Locate the cell with the specified text and output its (x, y) center coordinate. 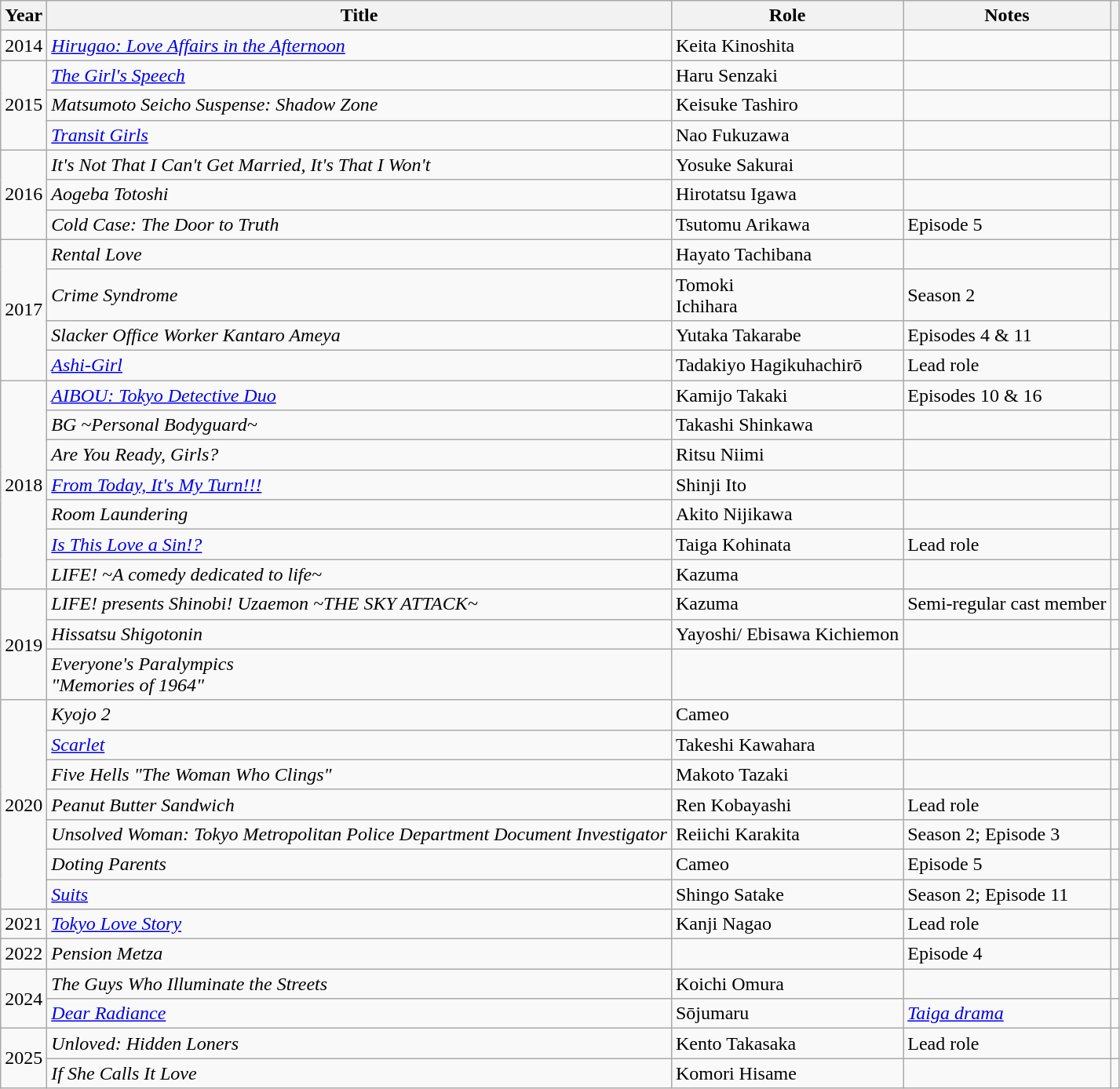
2022 (24, 954)
Transit Girls (359, 135)
Matsumoto Seicho Suspense: Shadow Zone (359, 105)
Hirotatsu Igawa (786, 195)
Rental Love (359, 254)
BG ~Personal Bodyguard~ (359, 425)
TomokiIchihara (786, 295)
If She Calls It Love (359, 1073)
Kyojo 2 (359, 715)
Komori Hisame (786, 1073)
Yosuke Sakurai (786, 165)
Pension Metza (359, 954)
Slacker Office Worker Kantaro Ameya (359, 335)
Haru Senzaki (786, 75)
Everyone's Paralympics"Memories of 1964" (359, 675)
AIBOU: Tokyo Detective Duo (359, 395)
Ritsu Niimi (786, 455)
2024 (24, 999)
Shinji Ito (786, 485)
Crime Syndrome (359, 295)
Takeshi Kawahara (786, 745)
2015 (24, 105)
Dear Radiance (359, 1014)
LIFE! presents Shinobi! Uzaemon ~THE SKY ATTACK~ (359, 604)
Yayoshi/ Ebisawa Kichiemon (786, 634)
Suits (359, 894)
Title (359, 16)
Doting Parents (359, 864)
Kento Takasaka (786, 1043)
Hayato Tachibana (786, 254)
Unsolved Woman: Tokyo Metropolitan Police Department Document Investigator (359, 834)
Role (786, 16)
Kamijo Takaki (786, 395)
Peanut Butter Sandwich (359, 804)
From Today, It's My Turn!!! (359, 485)
Reiichi Karakita (786, 834)
Is This Love a Sin!? (359, 544)
Semi-regular cast member (1007, 604)
LIFE! ~A comedy dedicated to life~ (359, 574)
The Guys Who Illuminate the Streets (359, 984)
2018 (24, 484)
The Girl's Speech (359, 75)
Taiga drama (1007, 1014)
Keita Kinoshita (786, 46)
2025 (24, 1058)
Hissatsu Shigotonin (359, 634)
Shingo Satake (786, 894)
Cold Case: The Door to Truth (359, 224)
Koichi Omura (786, 984)
Sōjumaru (786, 1014)
Season 2; Episode 3 (1007, 834)
Year (24, 16)
Room Laundering (359, 515)
2014 (24, 46)
Takashi Shinkawa (786, 425)
2021 (24, 924)
Tokyo Love Story (359, 924)
Episode 4 (1007, 954)
Akito Nijikawa (786, 515)
Five Hells "The Woman Who Clings" (359, 774)
Notes (1007, 16)
Hirugao: Love Affairs in the Afternoon (359, 46)
Tadakiyo Hagikuhachirō (786, 365)
It's Not That I Can't Get Married, It's That I Won't (359, 165)
Tsutomu Arikawa (786, 224)
Episodes 4 & 11 (1007, 335)
Makoto Tazaki (786, 774)
Scarlet (359, 745)
2019 (24, 645)
Season 2; Episode 11 (1007, 894)
Unloved: Hidden Loners (359, 1043)
Episodes 10 & 16 (1007, 395)
Season 2 (1007, 295)
Nao Fukuzawa (786, 135)
Yutaka Takarabe (786, 335)
Aogeba Totoshi (359, 195)
Kanji Nagao (786, 924)
2016 (24, 195)
Keisuke Tashiro (786, 105)
Taiga Kohinata (786, 544)
2020 (24, 804)
Are You Ready, Girls? (359, 455)
Ashi-Girl (359, 365)
2017 (24, 309)
Ren Kobayashi (786, 804)
